Determine the [x, y] coordinate at the center of the cell enclosing the given text.  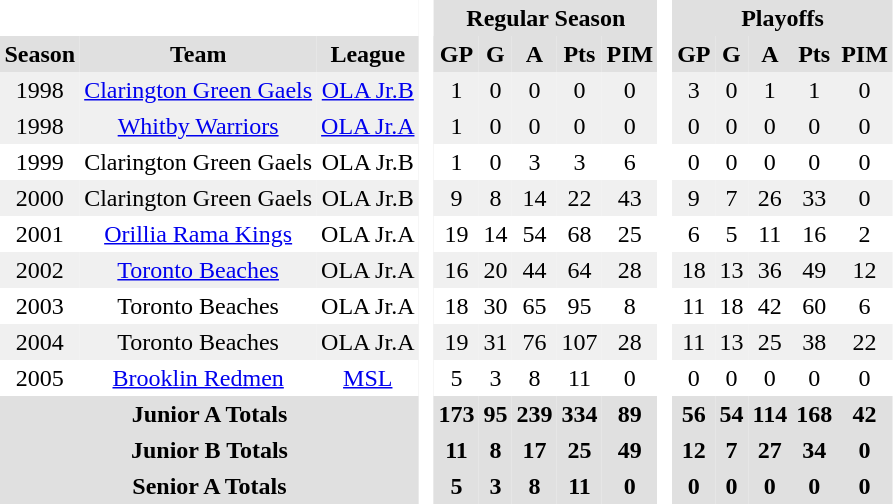
1999 [40, 162]
239 [534, 414]
68 [580, 234]
Orillia Rama Kings [198, 234]
31 [496, 342]
League [368, 54]
30 [496, 306]
2001 [40, 234]
64 [580, 270]
60 [814, 306]
114 [770, 414]
Brooklin Redmen [198, 378]
33 [814, 198]
27 [770, 450]
2 [865, 234]
173 [456, 414]
Senior A Totals [210, 486]
107 [580, 342]
44 [534, 270]
56 [694, 414]
26 [770, 198]
Season [40, 54]
2004 [40, 342]
2002 [40, 270]
76 [534, 342]
MSL [368, 378]
65 [534, 306]
Junior B Totals [210, 450]
168 [814, 414]
89 [630, 414]
Playoffs [783, 18]
2000 [40, 198]
17 [534, 450]
Whitby Warriors [198, 126]
Junior A Totals [210, 414]
38 [814, 342]
36 [770, 270]
Regular Season [546, 18]
2005 [40, 378]
2003 [40, 306]
20 [496, 270]
34 [814, 450]
334 [580, 414]
Team [198, 54]
43 [630, 198]
